Detect which cell encompasses the target text, then output its [x, y] center coordinate. 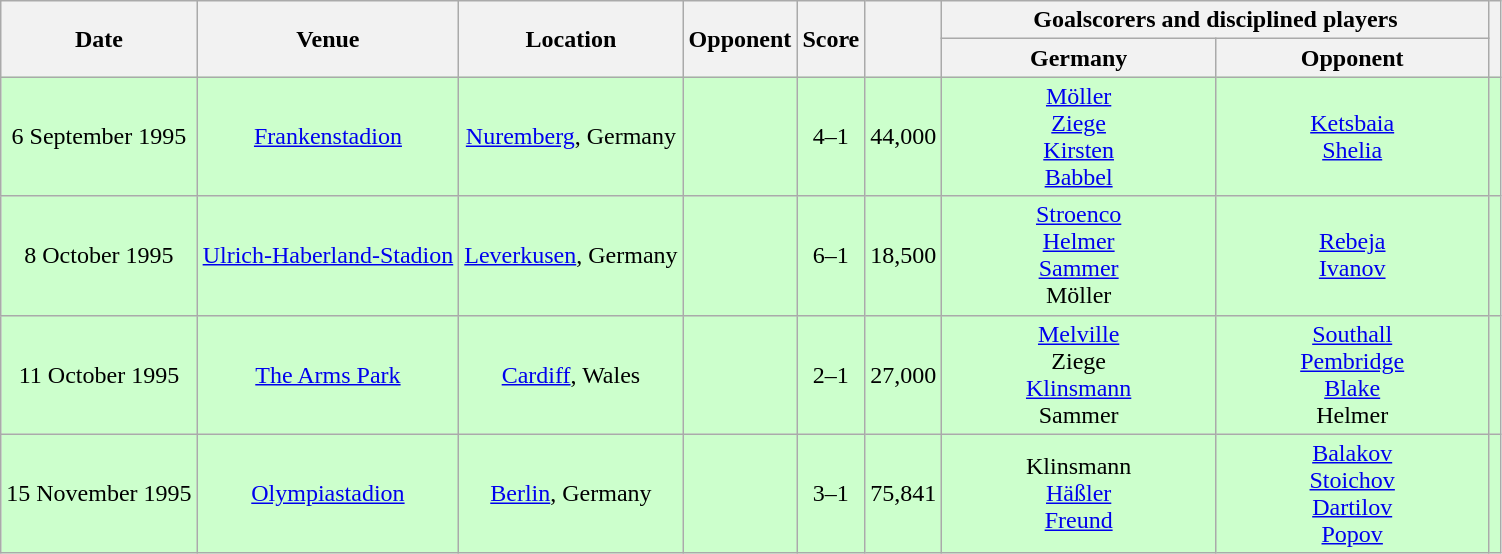
18,500 [904, 256]
27,000 [904, 374]
Olympiastadion [328, 494]
8 October 1995 [99, 256]
Cardiff, Wales [571, 374]
Balakov Stoichov Dartilov Popov [1352, 494]
Rebeja Ivanov [1352, 256]
Melville Ziege Klinsmann Sammer [1079, 374]
Date [99, 39]
Ketsbaia Shelia [1352, 136]
Nuremberg, Germany [571, 136]
44,000 [904, 136]
11 October 1995 [99, 374]
3–1 [831, 494]
Möller Ziege Kirsten Babbel [1079, 136]
75,841 [904, 494]
Klinsmann Häßler Freund [1079, 494]
4–1 [831, 136]
Score [831, 39]
Berlin, Germany [571, 494]
Venue [328, 39]
Leverkusen, Germany [571, 256]
Ulrich-Haberland-Stadion [328, 256]
Stroenco Helmer Sammer Möller [1079, 256]
6 September 1995 [99, 136]
Germany [1079, 58]
2–1 [831, 374]
15 November 1995 [99, 494]
6–1 [831, 256]
Southall Pembridge Blake Helmer [1352, 374]
Location [571, 39]
Goalscorers and disciplined players [1216, 20]
Frankenstadion [328, 136]
The Arms Park [328, 374]
